Identify which cell holds the provided text, then report its [x, y] central coordinate. 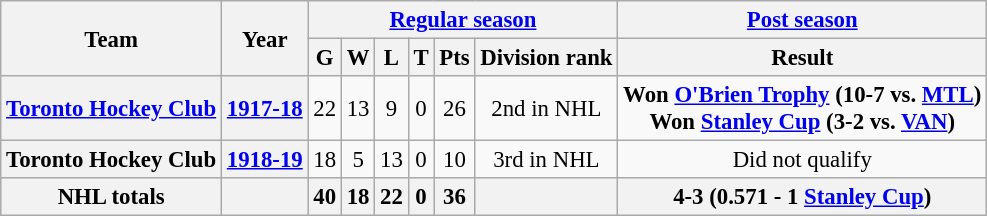
5 [358, 160]
26 [454, 108]
L [392, 58]
10 [454, 160]
Did not qualify [802, 160]
40 [324, 197]
1918-19 [264, 160]
Team [112, 38]
Pts [454, 58]
36 [454, 197]
Result [802, 58]
W [358, 58]
Won O'Brien Trophy (10-7 vs. MTL) Won Stanley Cup (3-2 vs. VAN) [802, 108]
Year [264, 38]
3rd in NHL [546, 160]
G [324, 58]
NHL totals [112, 197]
Post season [802, 20]
9 [392, 108]
4-3 (0.571 - 1 Stanley Cup) [802, 197]
Regular season [463, 20]
2nd in NHL [546, 108]
T [421, 58]
Division rank [546, 58]
1917-18 [264, 108]
